Return (X, Y) of the center of cell containing provided text 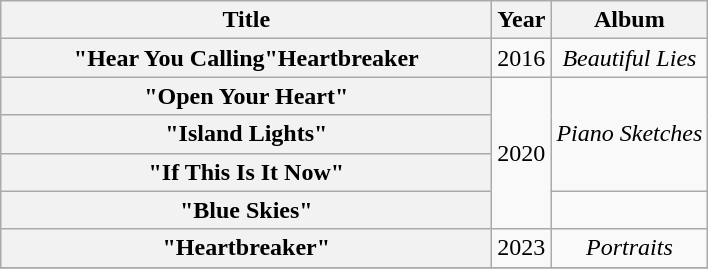
"Hear You Calling"Heartbreaker (246, 58)
Portraits (630, 248)
2023 (522, 248)
"Open Your Heart" (246, 96)
2020 (522, 153)
"Heartbreaker" (246, 248)
Title (246, 20)
"If This Is It Now" (246, 172)
Piano Sketches (630, 134)
Year (522, 20)
Beautiful Lies (630, 58)
"Island Lights" (246, 134)
"Blue Skies" (246, 210)
2016 (522, 58)
Album (630, 20)
